From the cell containing the given text, extract its center point as [X, Y] coordinate. 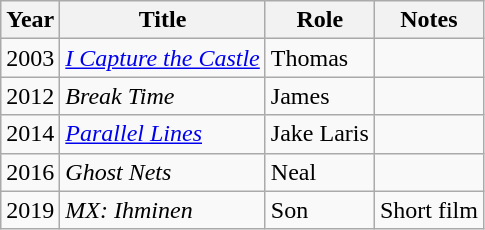
Neal [320, 172]
Break Time [163, 96]
2019 [30, 210]
Ghost Nets [163, 172]
2016 [30, 172]
Notes [428, 20]
Son [320, 210]
Jake Laris [320, 134]
Year [30, 20]
2012 [30, 96]
Short film [428, 210]
Title [163, 20]
Thomas [320, 58]
James [320, 96]
MX: Ihminen [163, 210]
I Capture the Castle [163, 58]
Parallel Lines [163, 134]
Role [320, 20]
2014 [30, 134]
2003 [30, 58]
